Capture the cell that displays the provided text and extract its [x, y] central coordinate. 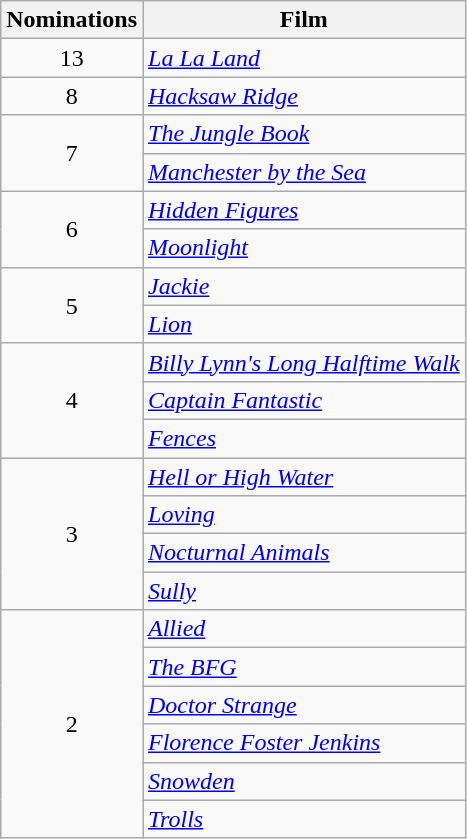
Snowden [304, 781]
7 [72, 153]
Hell or High Water [304, 477]
Captain Fantastic [304, 400]
Doctor Strange [304, 705]
Loving [304, 515]
Hidden Figures [304, 210]
Allied [304, 629]
Lion [304, 324]
Florence Foster Jenkins [304, 743]
Billy Lynn's Long Halftime Walk [304, 362]
Nominations [72, 20]
Moonlight [304, 248]
5 [72, 305]
2 [72, 724]
13 [72, 58]
La La Land [304, 58]
Fences [304, 438]
Hacksaw Ridge [304, 96]
3 [72, 534]
Trolls [304, 819]
Sully [304, 591]
The BFG [304, 667]
Nocturnal Animals [304, 553]
4 [72, 400]
6 [72, 229]
The Jungle Book [304, 134]
Film [304, 20]
8 [72, 96]
Jackie [304, 286]
Manchester by the Sea [304, 172]
